Identify which cell holds the provided text, then report its (x, y) central coordinate. 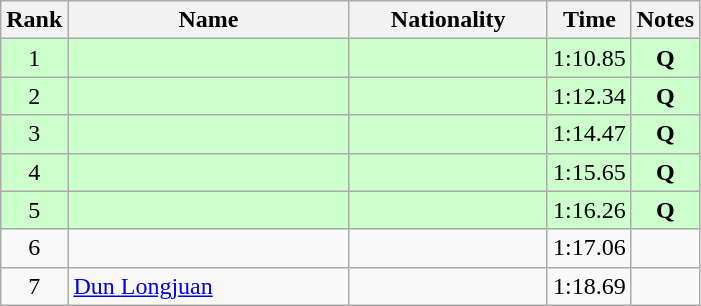
1:18.69 (589, 286)
1:17.06 (589, 248)
1:10.85 (589, 58)
1 (34, 58)
6 (34, 248)
Notes (665, 20)
3 (34, 134)
2 (34, 96)
1:14.47 (589, 134)
7 (34, 286)
Name (208, 20)
4 (34, 172)
Rank (34, 20)
Dun Longjuan (208, 286)
5 (34, 210)
Nationality (448, 20)
1:15.65 (589, 172)
Time (589, 20)
1:16.26 (589, 210)
1:12.34 (589, 96)
